Return [X, Y] of the center of cell containing provided text 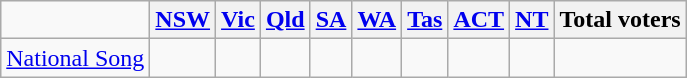
Qld [285, 20]
Vic [238, 20]
WA [377, 20]
SA [331, 20]
ACT [479, 20]
National Song [76, 58]
NSW [183, 20]
NT [532, 20]
Tas [425, 20]
Total voters [620, 20]
